From the cell containing the given text, extract its center point as (X, Y) coordinate. 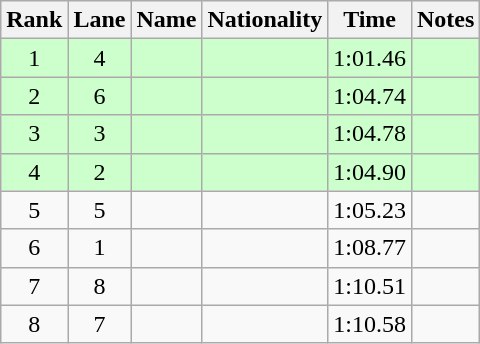
Time (370, 20)
Name (166, 20)
1:01.46 (370, 58)
Rank (34, 20)
Lane (100, 20)
1:04.74 (370, 96)
1:05.23 (370, 210)
1:08.77 (370, 248)
1:04.90 (370, 172)
1:04.78 (370, 134)
Nationality (265, 20)
Notes (445, 20)
1:10.51 (370, 286)
1:10.58 (370, 324)
